Identify which cell holds the provided text, then report its (x, y) central coordinate. 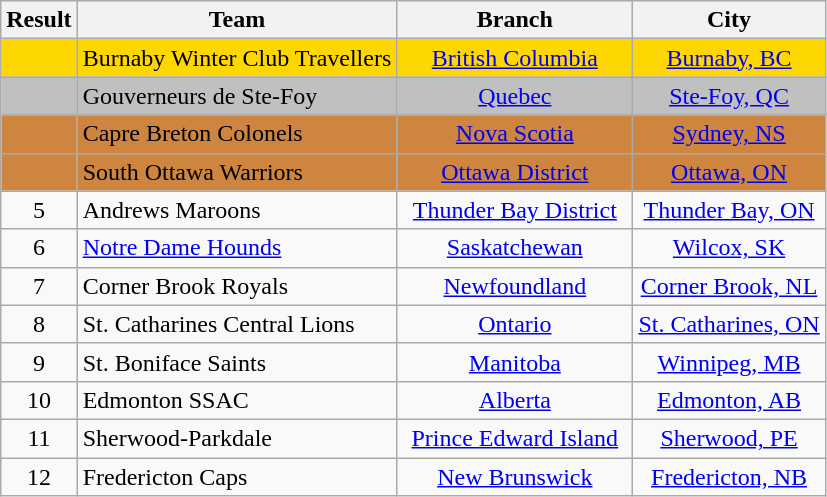
Andrews Maroons (237, 210)
St. Boniface Saints (237, 362)
Thunder Bay District (515, 210)
Sydney, NS (729, 134)
Gouverneurs de Ste-Foy (237, 96)
Edmonton SSAC (237, 400)
Burnaby, BC (729, 58)
New Brunswick (515, 477)
Capre Breton Colonels (237, 134)
Ontario (515, 324)
Result (39, 20)
Quebec (515, 96)
Manitoba (515, 362)
8 (39, 324)
12 (39, 477)
Edmonton, AB (729, 400)
Newfoundland (515, 286)
St. Catharines Central Lions (237, 324)
Team (237, 20)
Corner Brook Royals (237, 286)
Saskatchewan (515, 248)
Winnipeg, MB (729, 362)
Burnaby Winter Club Travellers (237, 58)
Fredericton, NB (729, 477)
11 (39, 438)
Sherwood-Parkdale (237, 438)
Sherwood, PE (729, 438)
City (729, 20)
South Ottawa Warriors (237, 172)
10 (39, 400)
Notre Dame Hounds (237, 248)
Ste-Foy, QC (729, 96)
6 (39, 248)
Alberta (515, 400)
British Columbia (515, 58)
Wilcox, SK (729, 248)
Thunder Bay, ON (729, 210)
Ottawa, ON (729, 172)
St. Catharines, ON (729, 324)
Ottawa District (515, 172)
Fredericton Caps (237, 477)
Prince Edward Island (515, 438)
Nova Scotia (515, 134)
7 (39, 286)
9 (39, 362)
5 (39, 210)
Branch (515, 20)
Corner Brook, NL (729, 286)
